Locate the cell with the specified text and output its [x, y] center coordinate. 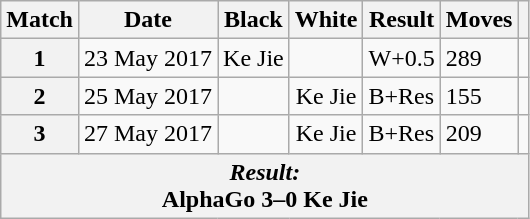
Black [254, 20]
209 [479, 134]
White [326, 20]
289 [479, 58]
Match [40, 20]
25 May 2017 [148, 96]
Date [148, 20]
3 [40, 134]
155 [479, 96]
Result: AlphaGo 3–0 Ke Jie [265, 186]
Result [402, 20]
23 May 2017 [148, 58]
Moves [479, 20]
2 [40, 96]
W+0.5 [402, 58]
27 May 2017 [148, 134]
1 [40, 58]
